Identify which cell holds the provided text, then report its (X, Y) central coordinate. 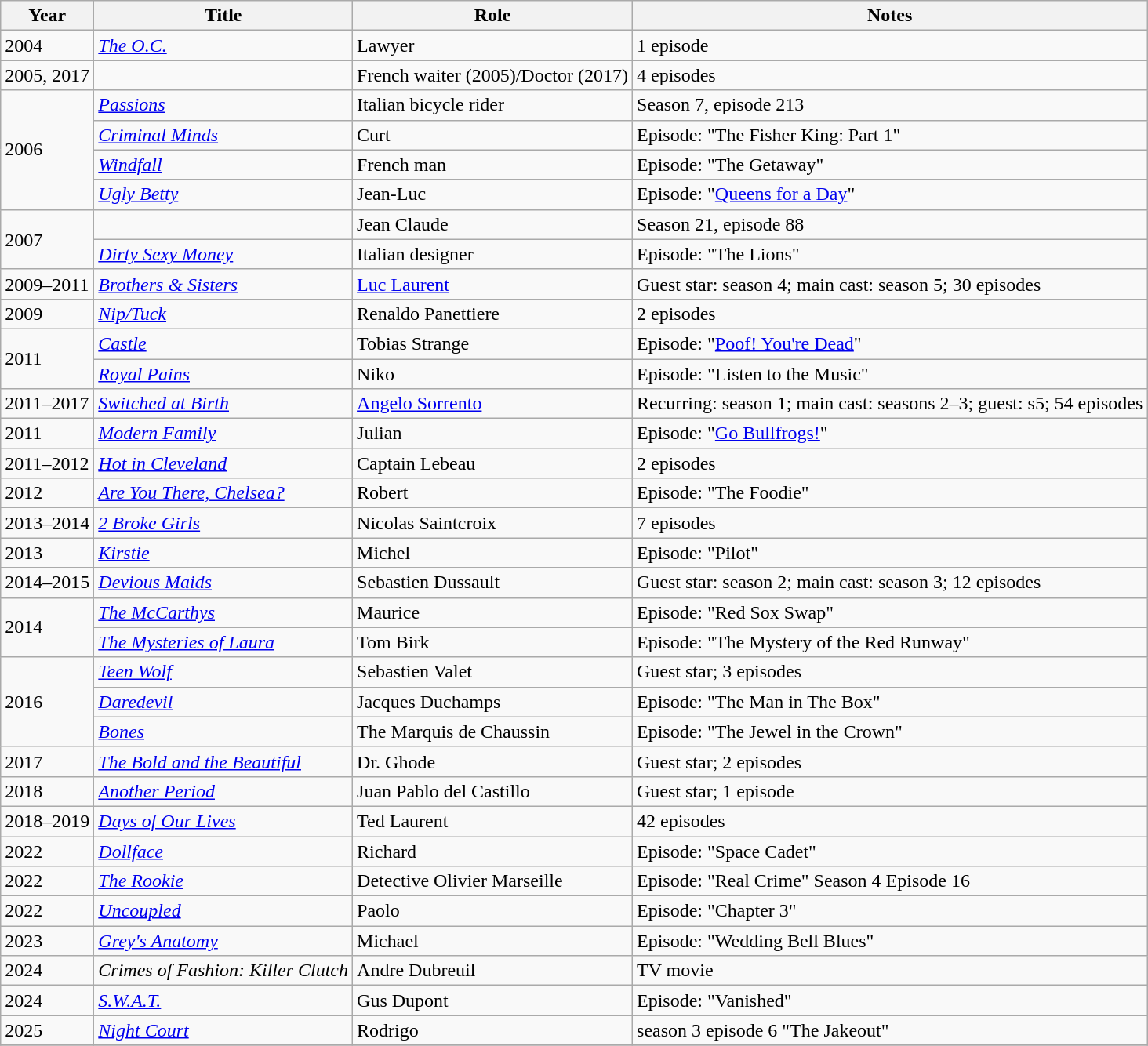
2025 (47, 1030)
2004 (47, 45)
Ugly Betty (223, 194)
Guest star; 1 episode (890, 791)
S.W.A.T. (223, 1001)
Guest star; 3 episodes (890, 672)
Dirty Sexy Money (223, 254)
Nip/Tuck (223, 314)
The McCarthys (223, 612)
Niko (492, 374)
Switched at Birth (223, 404)
Night Court (223, 1030)
Michel (492, 553)
Julian (492, 434)
Gus Dupont (492, 1001)
Crimes of Fashion: Killer Clutch (223, 971)
2 Broke Girls (223, 523)
Sebastien Valet (492, 672)
Juan Pablo del Castillo (492, 791)
2013–2014 (47, 523)
Season 7, episode 213 (890, 105)
Episode: "Real Crime" Season 4 Episode 16 (890, 881)
Maurice (492, 612)
Curt (492, 135)
The Marquis de Chaussin (492, 732)
Jean-Luc (492, 194)
The Rookie (223, 881)
Episode: "The Jewel in the Crown" (890, 732)
Episode: "The Foodie" (890, 493)
Passions (223, 105)
Episode: "Pilot" (890, 553)
Episode: "Poof! You're Dead" (890, 343)
Criminal Minds (223, 135)
Lawyer (492, 45)
2017 (47, 761)
The Bold and the Beautiful (223, 761)
Italian bicycle rider (492, 105)
2005, 2017 (47, 75)
Dr. Ghode (492, 761)
2014–2015 (47, 583)
Richard (492, 851)
2007 (47, 239)
Nicolas Saintcroix (492, 523)
Grey's Anatomy (223, 941)
Guest star: season 2; main cast: season 3; 12 episodes (890, 583)
Title (223, 16)
Jean Claude (492, 224)
Ted Laurent (492, 821)
Another Period (223, 791)
2011–2017 (47, 404)
4 episodes (890, 75)
Are You There, Chelsea? (223, 493)
Role (492, 16)
2016 (47, 702)
1 episode (890, 45)
Robert (492, 493)
Andre Dubreuil (492, 971)
Episode: "Red Sox Swap" (890, 612)
Captain Lebeau (492, 463)
Year (47, 16)
French waiter (2005)/Doctor (2017) (492, 75)
Uncoupled (223, 911)
Castle (223, 343)
Modern Family (223, 434)
2018–2019 (47, 821)
2023 (47, 941)
7 episodes (890, 523)
Devious Maids (223, 583)
42 episodes (890, 821)
2011–2012 (47, 463)
Episode: "Space Cadet" (890, 851)
Episode: "The Fisher King: Part 1" (890, 135)
Episode: "The Lions" (890, 254)
Rodrigo (492, 1030)
2018 (47, 791)
Paolo (492, 911)
Dollface (223, 851)
TV movie (890, 971)
Sebastien Dussault (492, 583)
2014 (47, 627)
Daredevil (223, 702)
season 3 episode 6 "The Jakeout" (890, 1030)
Guest star: season 4; main cast: season 5; 30 episodes (890, 284)
2009–2011 (47, 284)
Tom Birk (492, 642)
Season 21, episode 88 (890, 224)
2009 (47, 314)
Teen Wolf (223, 672)
2012 (47, 493)
Episode: "Chapter 3" (890, 911)
Recurring: season 1; main cast: seasons 2–3; guest: s5; 54 episodes (890, 404)
Episode: "The Mystery of the Red Runway" (890, 642)
Episode: "Queens for a Day" (890, 194)
Episode: "The Man in The Box" (890, 702)
Days of Our Lives (223, 821)
Royal Pains (223, 374)
Bones (223, 732)
French man (492, 165)
Angelo Sorrento (492, 404)
Windfall (223, 165)
Jacques Duchamps (492, 702)
2013 (47, 553)
Detective Olivier Marseille (492, 881)
The O.C. (223, 45)
Episode: "Go Bullfrogs!" (890, 434)
The Mysteries of Laura (223, 642)
Kirstie (223, 553)
Episode: "Listen to the Music" (890, 374)
Renaldo Panettiere (492, 314)
Brothers & Sisters (223, 284)
Tobias Strange (492, 343)
2006 (47, 150)
Episode: "Wedding Bell Blues" (890, 941)
Guest star; 2 episodes (890, 761)
Episode: "The Getaway" (890, 165)
Italian designer (492, 254)
Michael (492, 941)
Hot in Cleveland (223, 463)
Episode: "Vanished" (890, 1001)
Notes (890, 16)
Luc Laurent (492, 284)
